Return (X, Y) of the center of cell containing provided text 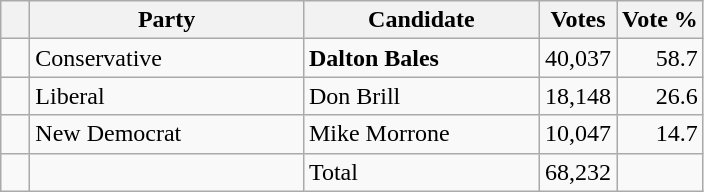
26.6 (660, 96)
Party (167, 20)
Total (421, 172)
Liberal (167, 96)
14.7 (660, 134)
Don Brill (421, 96)
Dalton Bales (421, 58)
40,037 (578, 58)
Votes (578, 20)
Vote % (660, 20)
58.7 (660, 58)
Candidate (421, 20)
Conservative (167, 58)
10,047 (578, 134)
New Democrat (167, 134)
18,148 (578, 96)
Mike Morrone (421, 134)
68,232 (578, 172)
